Provide the [X, Y] coordinate of the cell's center where the given text is located.  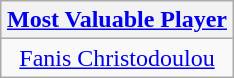
Fanis Christodoulou [116, 58]
Most Valuable Player [116, 20]
